Return (x, y) of the center of cell containing provided text 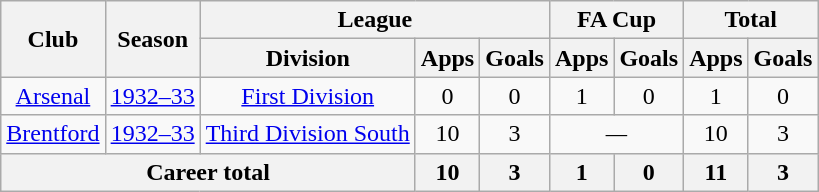
11 (716, 172)
Club (53, 39)
FA Cup (616, 20)
Season (152, 39)
— (616, 134)
Total (751, 20)
Third Division South (308, 134)
Brentford (53, 134)
Division (308, 58)
First Division (308, 96)
Career total (208, 172)
Arsenal (53, 96)
League (374, 20)
